Return [X, Y] of the center of cell containing provided text 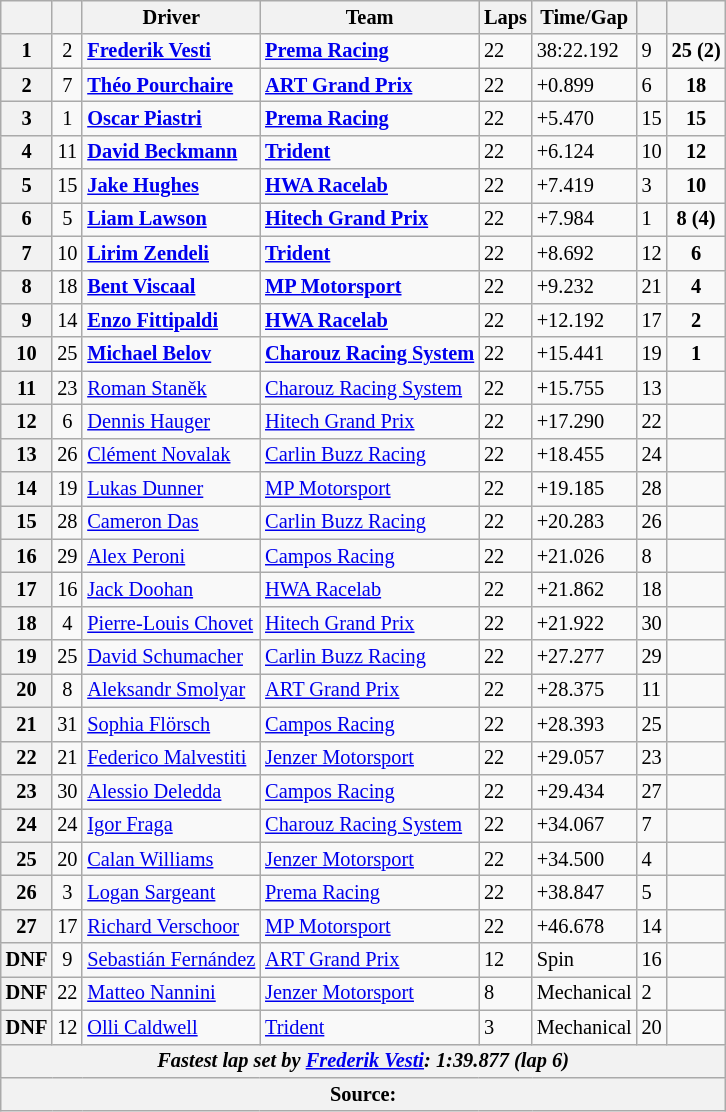
+28.375 [584, 690]
Pierre-Louis Chovet [171, 623]
Liam Lawson [171, 219]
Clément Novalak [171, 455]
David Beckmann [171, 152]
Federico Malvestiti [171, 758]
+38.847 [584, 892]
Frederik Vesti [171, 51]
+29.057 [584, 758]
+21.922 [584, 623]
+5.470 [584, 118]
Logan Sargeant [171, 892]
+18.455 [584, 455]
Lukas Dunner [171, 489]
+21.862 [584, 589]
Oscar Piastri [171, 118]
31 [67, 724]
+12.192 [584, 320]
Spin [584, 960]
Enzo Fittipaldi [171, 320]
25 (2) [696, 51]
Aleksandr Smolyar [171, 690]
Driver [171, 17]
Sophia Flörsch [171, 724]
Alessio Deledda [171, 791]
+7.984 [584, 219]
Time/Gap [584, 17]
+15.755 [584, 388]
Igor Fraga [171, 825]
+6.124 [584, 152]
Olli Caldwell [171, 1027]
+46.678 [584, 926]
+27.277 [584, 657]
Laps [506, 17]
Team [370, 17]
Bent Viscaal [171, 287]
+20.283 [584, 522]
Cameron Das [171, 522]
Sebastián Fernández [171, 960]
8 (4) [696, 219]
Source: [364, 1094]
+7.419 [584, 186]
+15.441 [584, 354]
Jack Doohan [171, 589]
Fastest lap set by Frederik Vesti: 1:39.877 (lap 6) [364, 1061]
+28.393 [584, 724]
38:22.192 [584, 51]
+21.026 [584, 556]
+29.434 [584, 791]
+9.232 [584, 287]
Calan Williams [171, 859]
+17.290 [584, 421]
+19.185 [584, 489]
Alex Peroni [171, 556]
David Schumacher [171, 657]
Théo Pourchaire [171, 85]
Richard Verschoor [171, 926]
Jake Hughes [171, 186]
Lirim Zendeli [171, 253]
Matteo Nannini [171, 993]
+0.899 [584, 85]
Roman Staněk [171, 388]
Dennis Hauger [171, 421]
+34.067 [584, 825]
+8.692 [584, 253]
Michael Belov [171, 354]
+34.500 [584, 859]
